Capture the cell that displays the provided text and extract its (X, Y) central coordinate. 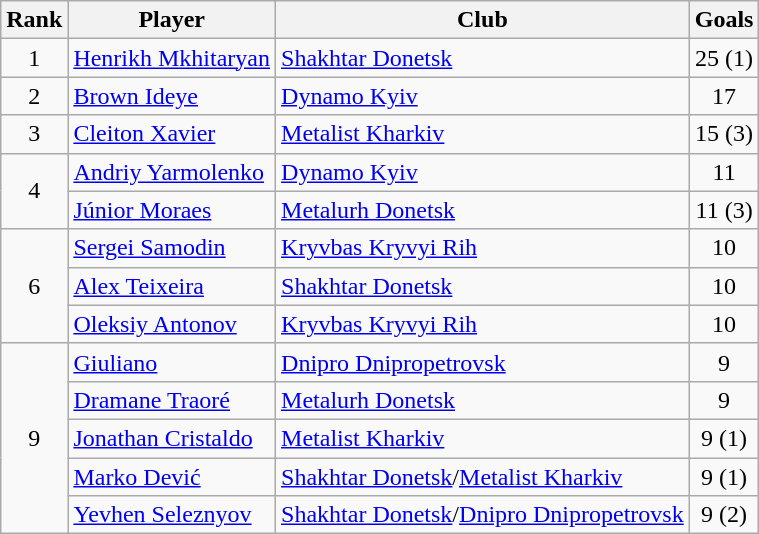
Alex Teixeira (172, 286)
25 (1) (724, 58)
Club (483, 20)
Goals (724, 20)
Oleksiy Antonov (172, 324)
1 (34, 58)
4 (34, 191)
Shakhtar Donetsk/Dnipro Dnipropetrovsk (483, 515)
3 (34, 134)
17 (724, 96)
Henrikh Mkhitaryan (172, 58)
Shakhtar Donetsk/Metalist Kharkiv (483, 477)
Marko Dević (172, 477)
Júnior Moraes (172, 210)
Yevhen Seleznyov (172, 515)
11 (3) (724, 210)
Jonathan Cristaldo (172, 438)
6 (34, 286)
Cleiton Xavier (172, 134)
2 (34, 96)
Giuliano (172, 362)
Brown Ideye (172, 96)
Andriy Yarmolenko (172, 172)
11 (724, 172)
Rank (34, 20)
Player (172, 20)
Dnipro Dnipropetrovsk (483, 362)
9 (2) (724, 515)
15 (3) (724, 134)
Dramane Traoré (172, 400)
Sergei Samodin (172, 248)
